Provide the [x, y] coordinate of the cell's center where the given text is located.  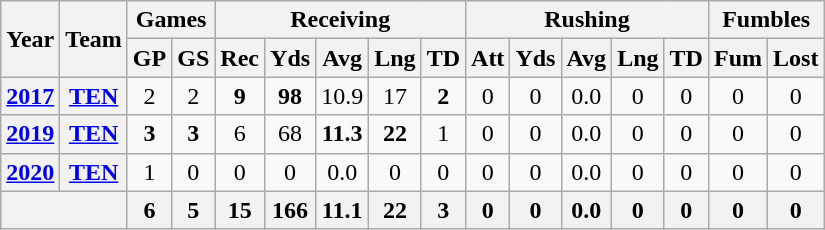
Receiving [340, 20]
166 [290, 210]
15 [240, 210]
Rec [240, 58]
Team [94, 39]
Year [30, 39]
10.9 [342, 96]
Games [170, 20]
2020 [30, 172]
Rushing [588, 20]
68 [290, 134]
2017 [30, 96]
5 [194, 210]
Lost [796, 58]
2019 [30, 134]
17 [395, 96]
98 [290, 96]
GP [149, 58]
Att [488, 58]
Fum [738, 58]
11.3 [342, 134]
Fumbles [766, 20]
GS [194, 58]
11.1 [342, 210]
9 [240, 96]
